Return the [x, y] coordinate for the center point of the cell that contains the specified text.  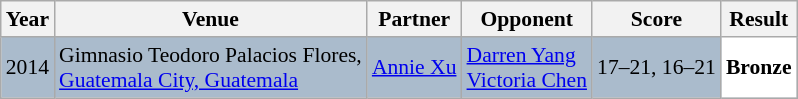
Bronze [759, 68]
Result [759, 19]
Darren Yang Victoria Chen [528, 68]
Annie Xu [414, 68]
2014 [28, 68]
Opponent [528, 19]
Score [656, 19]
Venue [210, 19]
Gimnasio Teodoro Palacios Flores,Guatemala City, Guatemala [210, 68]
17–21, 16–21 [656, 68]
Partner [414, 19]
Year [28, 19]
